Provide the [X, Y] coordinate of the cell's center where the given text is located.  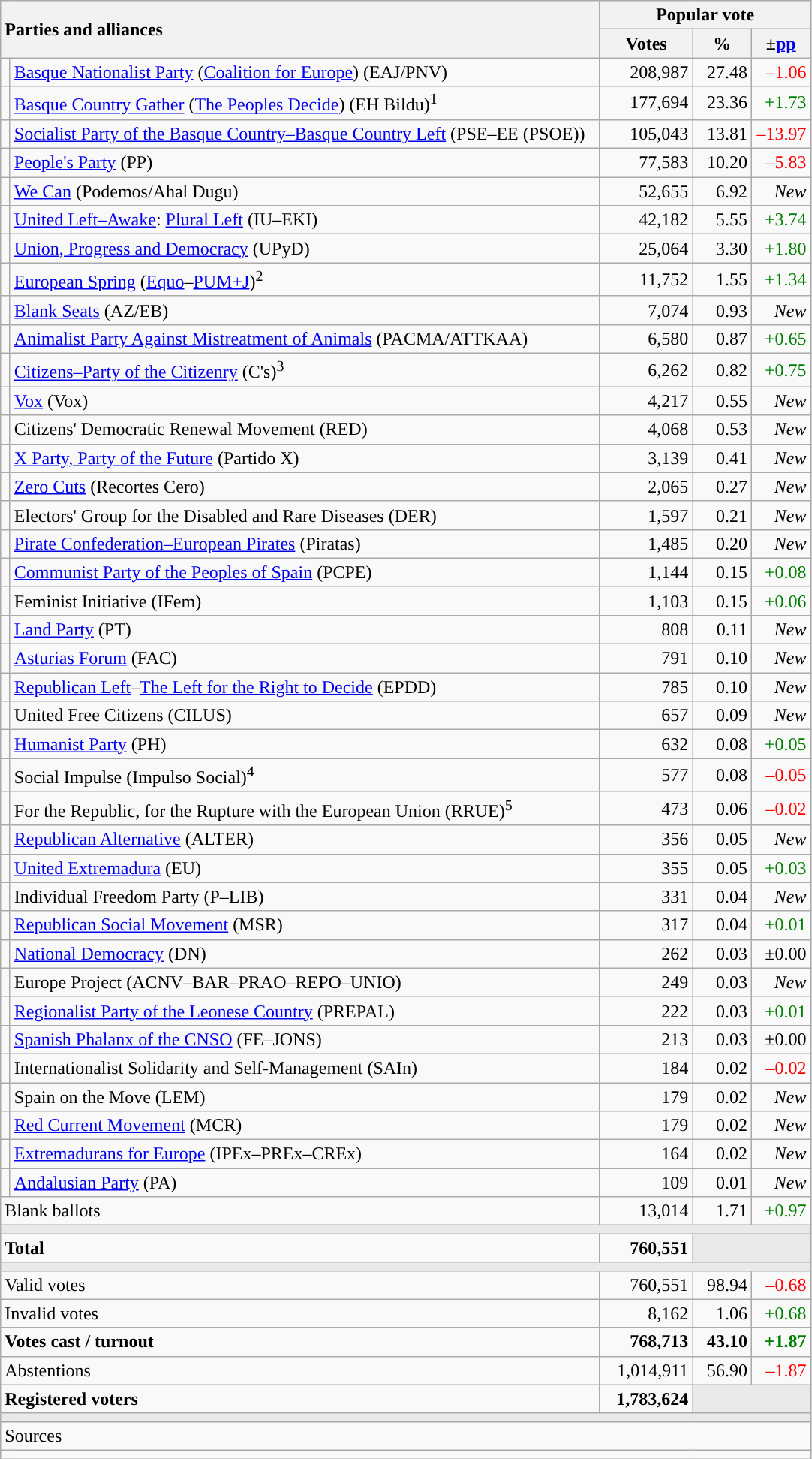
Parties and alliances [300, 29]
1,597 [646, 515]
+1.34 [780, 279]
25,064 [646, 249]
13,014 [646, 1211]
1,485 [646, 544]
United Free Citizens (CILUS) [305, 716]
United Extremadura (EU) [305, 868]
52,655 [646, 191]
+0.05 [780, 744]
1.06 [722, 1313]
3.30 [722, 249]
184 [646, 1068]
Citizens' Democratic Renewal Movement (RED) [305, 430]
0.20 [722, 544]
Humanist Party (PH) [305, 744]
5.55 [722, 220]
Abstentions [300, 1370]
+0.97 [780, 1211]
473 [646, 808]
+1.80 [780, 249]
Republican Alternative (ALTER) [305, 840]
+0.68 [780, 1313]
Valid votes [300, 1285]
X Party, Party of the Future (Partido X) [305, 458]
+0.75 [780, 369]
43.10 [722, 1342]
Regionalist Party of the Leonese Country (PREPAL) [305, 1011]
% [722, 44]
Basque Country Gather (The Peoples Decide) (EH Bildu)1 [305, 104]
632 [646, 744]
27.48 [722, 72]
808 [646, 630]
13.81 [722, 134]
98.94 [722, 1285]
768,713 [646, 1342]
7,074 [646, 310]
0.11 [722, 630]
0.09 [722, 716]
Red Current Movement (MCR) [305, 1126]
11,752 [646, 279]
249 [646, 982]
2,065 [646, 487]
Registered voters [300, 1399]
Communist Party of the Peoples of Spain (PCPE) [305, 572]
4,068 [646, 430]
0.06 [722, 808]
1,103 [646, 601]
Popular vote [705, 15]
356 [646, 840]
Votes [646, 44]
+0.06 [780, 601]
Union, Progress and Democracy (UPyD) [305, 249]
Europe Project (ACNV–BAR–PRAO–REPO–UNIO) [305, 982]
For the Republic, for the Rupture with the European Union (RRUE)5 [305, 808]
Socialist Party of the Basque Country–Basque Country Left (PSE–EE (PSOE)) [305, 134]
6.92 [722, 191]
Citizens–Party of the Citizenry (C's)3 [305, 369]
0.53 [722, 430]
177,694 [646, 104]
6,262 [646, 369]
+1.87 [780, 1342]
Blank Seats (AZ/EB) [305, 310]
Basque Nationalist Party (Coalition for Europe) (EAJ/PNV) [305, 72]
Pirate Confederation–European Pirates (Piratas) [305, 544]
We Can (Podemos/Ahal Dugu) [305, 191]
213 [646, 1039]
6,580 [646, 339]
United Left–Awake: Plural Left (IU–EKI) [305, 220]
+0.65 [780, 339]
Social Impulse (Impulso Social)4 [305, 775]
56.90 [722, 1370]
0.87 [722, 339]
Spanish Phalanx of the CNSO (FE–JONS) [305, 1039]
Vox (Vox) [305, 401]
1.55 [722, 279]
Individual Freedom Party (P–LIB) [305, 897]
People's Party (PP) [305, 163]
+0.08 [780, 572]
–1.06 [780, 72]
1,014,911 [646, 1370]
Sources [405, 1436]
317 [646, 925]
3,139 [646, 458]
1,144 [646, 572]
Extremadurans for Europe (IPEx–PREx–CREx) [305, 1154]
577 [646, 775]
208,987 [646, 72]
Asturias Forum (FAC) [305, 659]
657 [646, 716]
Feminist Initiative (IFem) [305, 601]
Invalid votes [300, 1313]
0.01 [722, 1183]
Blank ballots [300, 1211]
42,182 [646, 220]
77,583 [646, 163]
4,217 [646, 401]
Republican Left–The Left for the Right to Decide (EPDD) [305, 687]
331 [646, 897]
+3.74 [780, 220]
164 [646, 1154]
0.55 [722, 401]
–1.87 [780, 1370]
Internationalist Solidarity and Self-Management (SAIn) [305, 1068]
Total [300, 1248]
1,783,624 [646, 1399]
10.20 [722, 163]
–13.97 [780, 134]
National Democracy (DN) [305, 954]
0.21 [722, 515]
0.27 [722, 487]
105,043 [646, 134]
Republican Social Movement (MSR) [305, 925]
European Spring (Equo–PUM+J)2 [305, 279]
23.36 [722, 104]
785 [646, 687]
Zero Cuts (Recortes Cero) [305, 487]
Spain on the Move (LEM) [305, 1097]
Votes cast / turnout [300, 1342]
–0.05 [780, 775]
0.41 [722, 458]
0.82 [722, 369]
+0.03 [780, 868]
355 [646, 868]
109 [646, 1183]
Electors' Group for the Disabled and Rare Diseases (DER) [305, 515]
Animalist Party Against Mistreatment of Animals (PACMA/ATTKAA) [305, 339]
Land Party (PT) [305, 630]
1.71 [722, 1211]
±pp [780, 44]
262 [646, 954]
+1.73 [780, 104]
Andalusian Party (PA) [305, 1183]
222 [646, 1011]
0.93 [722, 310]
8,162 [646, 1313]
791 [646, 659]
–5.83 [780, 163]
–0.68 [780, 1285]
